Scan for the cell matching the given text and deliver its (x, y) coordinate at center. 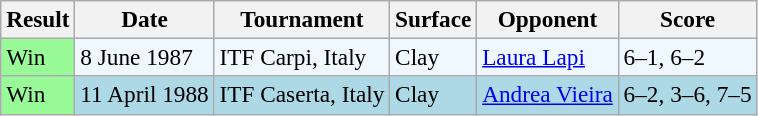
Opponent (548, 19)
Laura Lapi (548, 57)
ITF Caserta, Italy (302, 95)
Result (38, 19)
Surface (434, 19)
6–2, 3–6, 7–5 (688, 95)
Andrea Vieira (548, 95)
Tournament (302, 19)
11 April 1988 (144, 95)
8 June 1987 (144, 57)
ITF Carpi, Italy (302, 57)
Score (688, 19)
Date (144, 19)
6–1, 6–2 (688, 57)
